Pinpoint the cell where the given text exists, returning its [X, Y] midpoint coordinate. 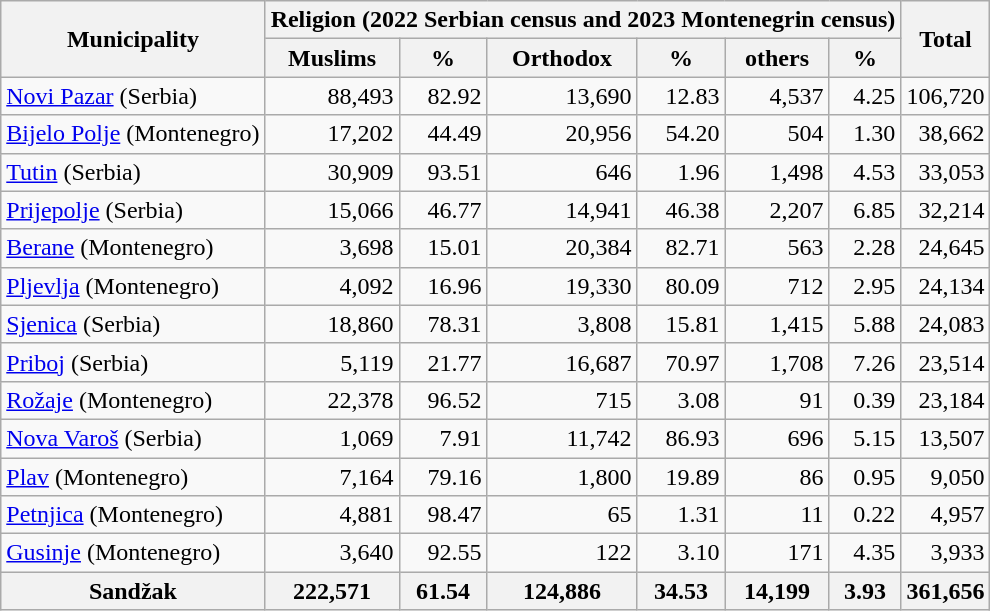
Muslims [332, 58]
70.97 [681, 362]
222,571 [332, 591]
24,645 [946, 248]
1.96 [681, 172]
7.26 [865, 362]
1.30 [865, 134]
Tutin (Serbia) [133, 172]
4.35 [865, 553]
93.51 [443, 172]
20,384 [562, 248]
124,886 [562, 591]
79.16 [443, 477]
54.20 [681, 134]
44.49 [443, 134]
91 [777, 400]
0.39 [865, 400]
1.31 [681, 515]
Religion (2022 Serbian census and 2023 Montenegrin census) [583, 20]
16,687 [562, 362]
30,909 [332, 172]
17,202 [332, 134]
504 [777, 134]
92.55 [443, 553]
13,690 [562, 96]
88,493 [332, 96]
13,507 [946, 438]
Gusinje (Montenegro) [133, 553]
5.15 [865, 438]
14,199 [777, 591]
others [777, 58]
82.92 [443, 96]
Prijepolje (Serbia) [133, 210]
Berane (Montenegro) [133, 248]
32,214 [946, 210]
Pljevlja (Montenegro) [133, 286]
19.89 [681, 477]
4,957 [946, 515]
2.95 [865, 286]
11,742 [562, 438]
3.08 [681, 400]
4,537 [777, 96]
Petnjica (Montenegro) [133, 515]
46.77 [443, 210]
3.10 [681, 553]
1,069 [332, 438]
4.25 [865, 96]
Plav (Montenegro) [133, 477]
Priboj (Serbia) [133, 362]
Nova Varoš (Serbia) [133, 438]
34.53 [681, 591]
4.53 [865, 172]
18,860 [332, 324]
Sjenica (Serbia) [133, 324]
96.52 [443, 400]
3,933 [946, 553]
3,698 [332, 248]
3,640 [332, 553]
646 [562, 172]
Total [946, 39]
15,066 [332, 210]
38,662 [946, 134]
15.81 [681, 324]
80.09 [681, 286]
22,378 [332, 400]
171 [777, 553]
3,808 [562, 324]
24,134 [946, 286]
65 [562, 515]
5.88 [865, 324]
86.93 [681, 438]
Municipality [133, 39]
15.01 [443, 248]
24,083 [946, 324]
11 [777, 515]
715 [562, 400]
4,881 [332, 515]
7,164 [332, 477]
14,941 [562, 210]
361,656 [946, 591]
19,330 [562, 286]
Bijelo Polje (Montenegro) [133, 134]
4,092 [332, 286]
Novi Pazar (Serbia) [133, 96]
98.47 [443, 515]
82.71 [681, 248]
Rožaje (Montenegro) [133, 400]
Sandžak [133, 591]
23,184 [946, 400]
0.22 [865, 515]
2,207 [777, 210]
563 [777, 248]
712 [777, 286]
86 [777, 477]
16.96 [443, 286]
106,720 [946, 96]
12.83 [681, 96]
0.95 [865, 477]
6.85 [865, 210]
1,800 [562, 477]
78.31 [443, 324]
3.93 [865, 591]
33,053 [946, 172]
7.91 [443, 438]
1,708 [777, 362]
1,415 [777, 324]
9,050 [946, 477]
61.54 [443, 591]
122 [562, 553]
20,956 [562, 134]
46.38 [681, 210]
Orthodox [562, 58]
1,498 [777, 172]
2.28 [865, 248]
23,514 [946, 362]
21.77 [443, 362]
5,119 [332, 362]
696 [777, 438]
